Return (x, y) of the center of cell containing provided text 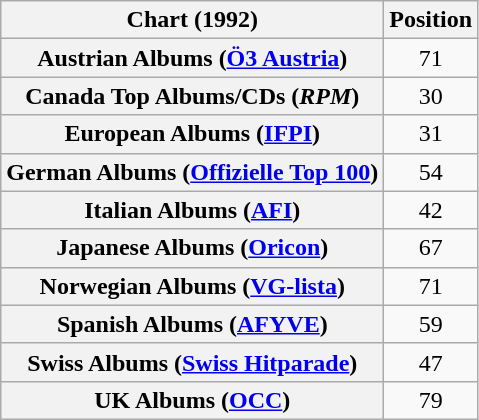
Canada Top Albums/CDs (RPM) (192, 96)
30 (431, 96)
67 (431, 248)
47 (431, 362)
59 (431, 324)
Swiss Albums (Swiss Hitparade) (192, 362)
Chart (1992) (192, 20)
German Albums (Offizielle Top 100) (192, 172)
Japanese Albums (Oricon) (192, 248)
79 (431, 400)
54 (431, 172)
UK Albums (OCC) (192, 400)
Italian Albums (AFI) (192, 210)
Norwegian Albums (VG-lista) (192, 286)
Position (431, 20)
31 (431, 134)
Austrian Albums (Ö3 Austria) (192, 58)
42 (431, 210)
European Albums (IFPI) (192, 134)
Spanish Albums (AFYVE) (192, 324)
